Return the (X, Y) coordinate for the center point of the cell that contains the specified text.  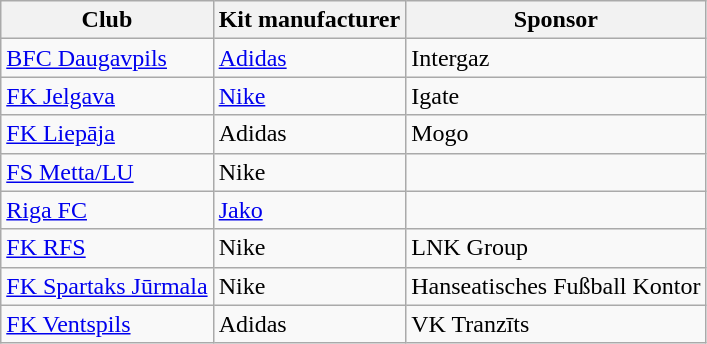
Mogo (556, 134)
Igate (556, 96)
Club (107, 20)
FK Liepāja (107, 134)
BFC Daugavpils (107, 58)
Riga FC (107, 210)
Intergaz (556, 58)
FK Ventspils (107, 324)
FS Metta/LU (107, 172)
Jako (310, 210)
FK Jelgava (107, 96)
VK Tranzīts (556, 324)
Hanseatisches Fußball Kontor (556, 286)
Kit manufacturer (310, 20)
FK RFS (107, 248)
LNK Group (556, 248)
Sponsor (556, 20)
FK Spartaks Jūrmala (107, 286)
